Pinpoint the cell where the given text exists, returning its (X, Y) midpoint coordinate. 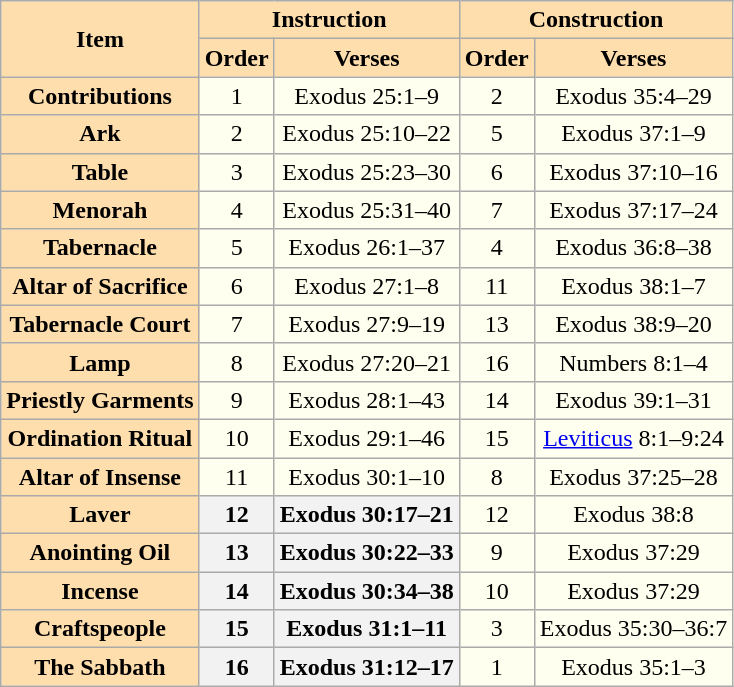
Ordination Ritual (100, 438)
Exodus 36:8–38 (633, 248)
Exodus 38:9–20 (633, 324)
Leviticus 8:1–9:24 (633, 438)
Exodus 37:25–28 (633, 477)
Exodus 27:20–21 (366, 362)
Construction (596, 20)
Menorah (100, 210)
Ark (100, 134)
Exodus 30:22–33 (366, 553)
Exodus 30:34–38 (366, 591)
Exodus 37:10–16 (633, 172)
Exodus 37:1–9 (633, 134)
Exodus 26:1–37 (366, 248)
Exodus 25:1–9 (366, 96)
Item (100, 39)
Exodus 30:1–10 (366, 477)
Laver (100, 515)
Exodus 28:1–43 (366, 400)
Tabernacle (100, 248)
Exodus 38:8 (633, 515)
Lamp (100, 362)
Exodus 25:10–22 (366, 134)
Altar of Sacrifice (100, 286)
Anointing Oil (100, 553)
Craftspeople (100, 629)
Exodus 30:17–21 (366, 515)
Exodus 39:1–31 (633, 400)
Priestly Garments (100, 400)
Exodus 31:12–17 (366, 667)
Exodus 35:1–3 (633, 667)
Exodus 27:9–19 (366, 324)
Numbers 8:1–4 (633, 362)
Exodus 38:1–7 (633, 286)
Incense (100, 591)
Exodus 25:31–40 (366, 210)
Exodus 29:1–46 (366, 438)
Instruction (329, 20)
Exodus 35:30–36:7 (633, 629)
The Sabbath (100, 667)
Exodus 37:17–24 (633, 210)
Contributions (100, 96)
Exodus 35:4–29 (633, 96)
Table (100, 172)
Altar of Insense (100, 477)
Tabernacle Court (100, 324)
Exodus 27:1–8 (366, 286)
Exodus 31:1–11 (366, 629)
Exodus 25:23–30 (366, 172)
